Provide the [X, Y] coordinate of the cell's center where the given text is located.  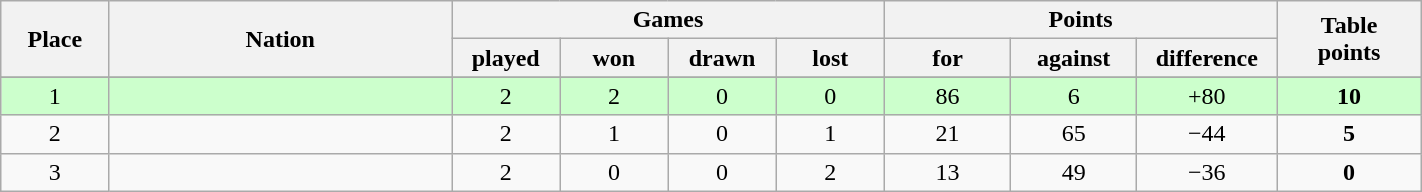
49 [1074, 172]
13 [947, 172]
drawn [722, 58]
10 [1349, 96]
5 [1349, 134]
65 [1074, 134]
Tablepoints [1349, 39]
Place [55, 39]
86 [947, 96]
against [1074, 58]
6 [1074, 96]
Nation [280, 39]
won [614, 58]
played [506, 58]
difference [1207, 58]
+80 [1207, 96]
for [947, 58]
−44 [1207, 134]
Points [1080, 20]
21 [947, 134]
lost [830, 58]
Games [668, 20]
−36 [1207, 172]
3 [55, 172]
